Output the [X, Y] coordinate of the center of the cell containing the given text.  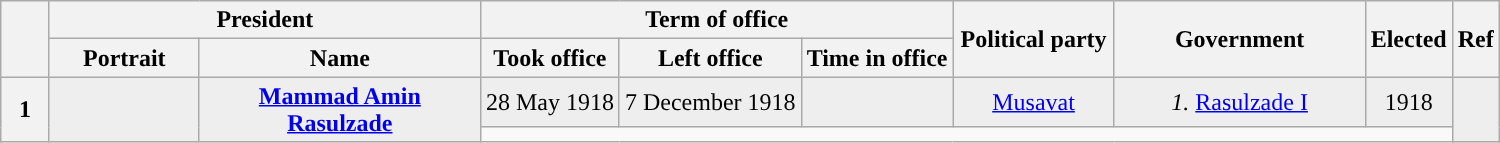
1918 [1408, 102]
Time in office [877, 58]
Mammad Amin Rasulzade [340, 110]
Left office [710, 58]
Elected [1408, 39]
Portrait [124, 58]
Took office [550, 58]
1 [26, 110]
7 December 1918 [710, 102]
1. Rasulzade I [1240, 102]
Government [1240, 39]
President [264, 20]
Political party [1034, 39]
Ref [1476, 39]
Term of office [716, 20]
Musavat [1034, 102]
28 May 1918 [550, 102]
Name [340, 58]
